Return the (x, y) coordinate for the center point of the cell that contains the specified text.  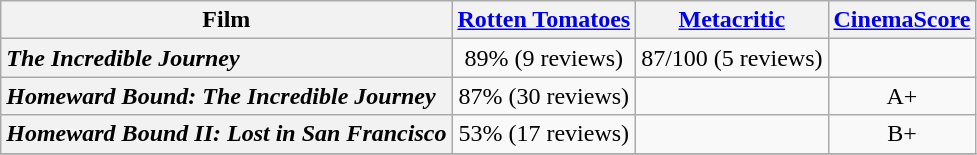
The Incredible Journey (226, 58)
Film (226, 20)
Metacritic (732, 20)
CinemaScore (902, 20)
B+ (902, 134)
Homeward Bound II: Lost in San Francisco (226, 134)
87/100 (5 reviews) (732, 58)
53% (17 reviews) (544, 134)
A+ (902, 96)
Homeward Bound: The Incredible Journey (226, 96)
Rotten Tomatoes (544, 20)
87% (30 reviews) (544, 96)
89% (9 reviews) (544, 58)
